Find where the given text appears and provide that cell's center as [X, Y] coordinate. 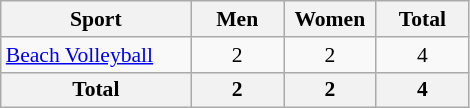
Sport [96, 19]
Women [330, 19]
Beach Volleyball [96, 55]
Men [238, 19]
